Output the [x, y] coordinate of the center of the cell containing the given text.  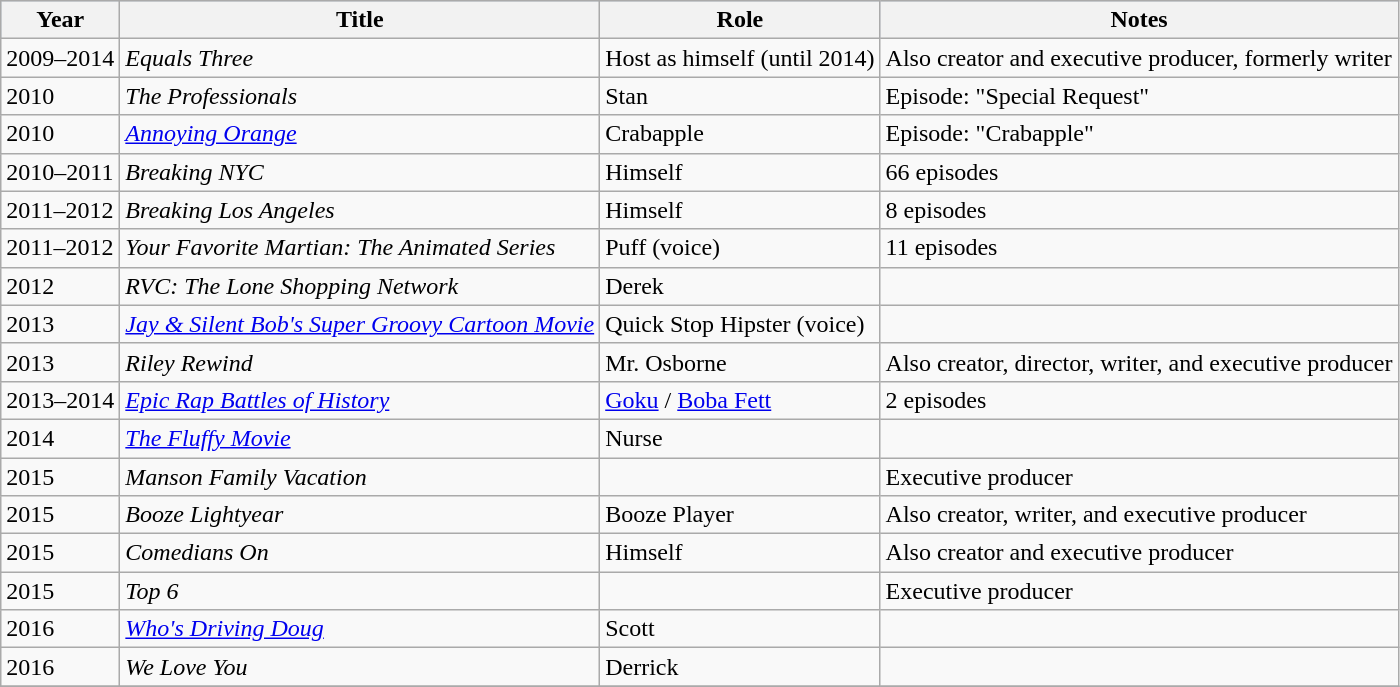
Scott [740, 629]
Jay & Silent Bob's Super Groovy Cartoon Movie [360, 324]
2013–2014 [60, 400]
Comedians On [360, 553]
Episode: "Special Request" [1139, 96]
Derek [740, 286]
Nurse [740, 438]
Riley Rewind [360, 362]
Manson Family Vacation [360, 477]
2012 [60, 286]
Year [60, 20]
Title [360, 20]
Top 6 [360, 591]
Breaking NYC [360, 172]
Your Favorite Martian: The Animated Series [360, 248]
Annoying Orange [360, 134]
Also creator, director, writer, and executive producer [1139, 362]
Epic Rap Battles of History [360, 400]
11 episodes [1139, 248]
Who's Driving Doug [360, 629]
Episode: "Crabapple" [1139, 134]
Also creator and executive producer [1139, 553]
Equals Three [360, 58]
Role [740, 20]
Goku / Boba Fett [740, 400]
Host as himself (until 2014) [740, 58]
The Fluffy Movie [360, 438]
Booze Player [740, 515]
8 episodes [1139, 210]
66 episodes [1139, 172]
Mr. Osborne [740, 362]
2010–2011 [60, 172]
Booze Lightyear [360, 515]
Breaking Los Angeles [360, 210]
Puff (voice) [740, 248]
Notes [1139, 20]
RVC: The Lone Shopping Network [360, 286]
We Love You [360, 667]
Also creator and executive producer, formerly writer [1139, 58]
Crabapple [740, 134]
The Professionals [360, 96]
2009–2014 [60, 58]
2 episodes [1139, 400]
Stan [740, 96]
Quick Stop Hipster (voice) [740, 324]
Also creator, writer, and executive producer [1139, 515]
2014 [60, 438]
Derrick [740, 667]
